For the text-containing cell, return its midpoint in [x, y] coordinate format. 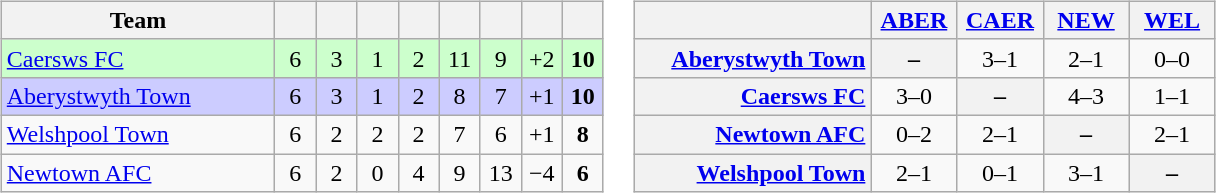
Team [138, 20]
3–0 [914, 96]
0–2 [914, 134]
11 [460, 58]
0 [378, 173]
13 [500, 173]
−4 [542, 173]
ABER [914, 20]
0–1 [1000, 173]
1–1 [1172, 96]
WEL [1172, 20]
CAER [1000, 20]
4 [418, 173]
4–3 [1086, 96]
NEW [1086, 20]
0–0 [1172, 58]
+2 [542, 58]
